Extract the [x, y] coordinate from the center of the cell holding the provided text.  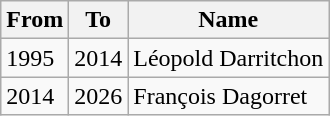
2026 [98, 96]
To [98, 20]
From [35, 20]
1995 [35, 58]
Léopold Darritchon [228, 58]
Name [228, 20]
François Dagorret [228, 96]
